From the cell containing the given text, extract its center point as (X, Y) coordinate. 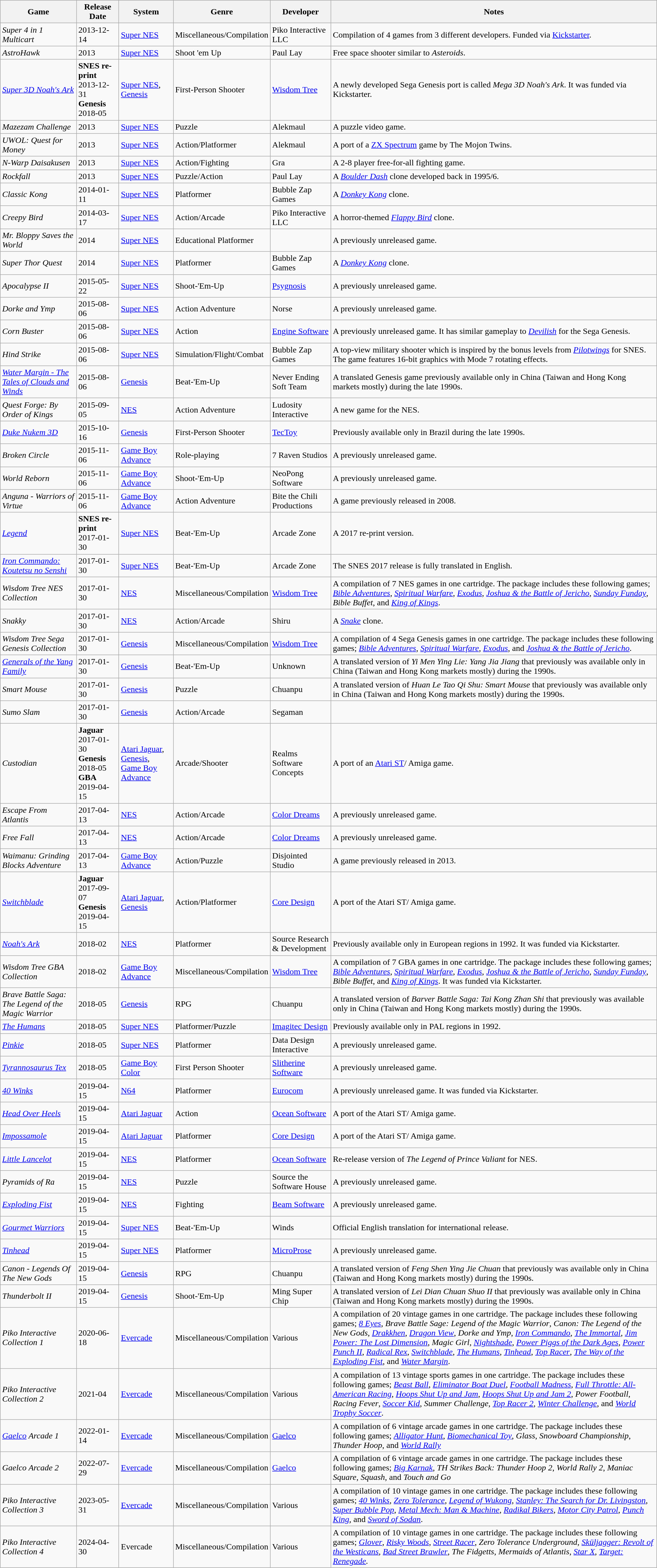
NeoPong Software (300, 478)
Never Ending Soft Team (300, 382)
2022-01-14 (98, 1436)
A game previously released in 2013. (494, 860)
Impossamole (39, 1136)
2020-06-18 (98, 1338)
Classic Kong (39, 195)
Engine Software (300, 331)
Wisdom Tree NES Collection (39, 593)
Winds (300, 1227)
2024-04-30 (98, 1547)
World Reborn (39, 478)
Iron Commando: Koutetsu no Senshi (39, 565)
First Person Shooter (222, 1067)
N-Warp Daisakusen (39, 163)
The SNES 2017 release is fully translated in English. (494, 565)
Piko Interactive Collection 3 (39, 1505)
Imagitec Design (300, 1027)
Unknown (300, 666)
7 Raven Studios (300, 455)
Escape From Atlantis (39, 815)
Realms Software Concepts (300, 763)
Gaelco Arcade 1 (39, 1436)
System (146, 12)
Ludosity Interactive (300, 409)
Super Thor Quest (39, 263)
Psygnosis (300, 286)
Head Over Heels (39, 1113)
2015-05-22 (98, 286)
AstroHawk (39, 53)
A Boulder Dash clone developed back in 1995/6. (494, 176)
Little Lancelot (39, 1159)
Re-release version of The Legend of Prince Valiant for NES. (494, 1159)
Corn Buster (39, 331)
A 2-8 player free-for-all fighting game. (494, 163)
Generals of the Yang Family (39, 666)
Notes (494, 12)
Quest Forge: By Order of Kings (39, 409)
Genre (222, 12)
A previously unreleased game. It has similar gameplay to Devilish for the Sega Genesis. (494, 331)
Previously available only in Brazil during the late 1990s. (494, 433)
Slitherine Software (300, 1067)
2013-12-14 (98, 34)
Atari Jaguar, Genesis, Game Boy Advance (146, 763)
Puzzle/Action (222, 176)
Snakky (39, 621)
2014-03-17 (98, 217)
Duke Nukem 3D (39, 433)
2023-05-31 (98, 1505)
SNES re-print 2017-01-30 (98, 533)
A translated version of Lei Dian Chuan Shuo II that previously was available only in China (Taiwan and Hong Kong markets mostly) during the 1990s. (494, 1296)
Bite the Chili Productions (300, 501)
Platformer/Puzzle (222, 1027)
Segaman (300, 712)
Compilation of 4 games from 3 different developers. Funded via Kickstarter. (494, 34)
Creepy Bird (39, 217)
2014-01-11 (98, 195)
2022-07-29 (98, 1468)
2015-10-16 (98, 433)
40 Winks (39, 1091)
SNES re-print 2013-12-31Genesis2018-05 (98, 90)
Disjointed Studio (300, 860)
N64 (146, 1091)
Action/Puzzle (222, 860)
Tyrannosaurus Tex (39, 1067)
Jaguar2017-09-07Genesis 2019-04-15 (98, 902)
Norse (300, 309)
Piko Interactive Collection 1 (39, 1338)
Arcade/Shooter (222, 763)
A horror-themed Flappy Bird clone. (494, 217)
Atari Jaguar, Genesis (146, 902)
Release Date (98, 12)
Previously available only in European regions in 1992. It was funded via Kickstarter. (494, 944)
Shoot 'em Up (222, 53)
Canon - Legends Of The New Gods (39, 1273)
Rockfall (39, 176)
Thunderbolt II (39, 1296)
Sumo Slam (39, 712)
Custodian (39, 763)
Shiru (300, 621)
Mazezam Challenge (39, 127)
Wisdom Tree Sega Genesis Collection (39, 643)
Game (39, 12)
Ming Super Chip (300, 1296)
Beam Software (300, 1205)
A translated version of Feng Shen Ying Jie Chuan that previously was available only in China (Taiwan and Hong Kong markets mostly) during the 1990s. (494, 1273)
Hind Strike (39, 355)
Switchblade (39, 902)
Noah's Ark (39, 944)
2021-04 (98, 1394)
A new game for the NES. (494, 409)
A newly developed Sega Genesis port is called Mega 3D Noah's Ark. It was funded via Kickstarter. (494, 90)
Gourmet Warriors (39, 1227)
Mr. Bloppy Saves the World (39, 240)
Gaelco Arcade 2 (39, 1468)
A puzzle video game. (494, 127)
Game Boy Color (146, 1067)
Source the Software House (300, 1182)
Brave Battle Saga: The Legend of the Magic Warrior (39, 1004)
Broken Circle (39, 455)
Pyramids of Ra (39, 1182)
Fighting (222, 1205)
Super 3D Noah's Ark (39, 90)
A translated Genesis game previously available only in China (Taiwan and Hong Kong markets mostly) during the late 1990s. (494, 382)
Educational Platformer (222, 240)
Smart Mouse (39, 689)
Piko Interactive Collection 2 (39, 1394)
Waimanu: Grinding Blocks Adventure (39, 860)
A port of an Atari ST/ Amiga game. (494, 763)
TecToy (300, 433)
MicroProse (300, 1251)
Water Margin - The Tales of Clouds and Winds (39, 382)
A 2017 re-print version. (494, 533)
Anguna - Warriors of Virtue (39, 501)
Apocalypse II (39, 286)
A Snake clone. (494, 621)
2015-09-05 (98, 409)
Legend (39, 533)
A previously unreleased game. It was funded via Kickstarter. (494, 1091)
Data Design Interactive (300, 1045)
Source Research & Development (300, 944)
A port of a ZX Spectrum game by The Mojon Twins. (494, 145)
Pinkie (39, 1045)
Eurocom (300, 1091)
Simulation/Flight/Combat (222, 355)
Developer (300, 12)
The Humans (39, 1027)
Action/Fighting (222, 163)
Super 4 in 1 Multicart (39, 34)
Official English translation for international release. (494, 1227)
A game previously released in 2008. (494, 501)
Wisdom Tree GBA Collection (39, 971)
Piko Interactive Collection 4 (39, 1547)
Free Fall (39, 838)
Previously available only in PAL regions in 1992. (494, 1027)
Role-playing (222, 455)
Tinhead (39, 1251)
Free space shooter similar to Asteroids. (494, 53)
Dorke and Ymp (39, 309)
Exploding Fist (39, 1205)
Gra (300, 163)
UWOL: Quest for Money (39, 145)
Jaguar2017-01-30Genesis 2018-05GBA 2019-04-15 (98, 763)
Super NES, Genesis (146, 90)
